Scan for the cell matching the given text and deliver its (X, Y) coordinate at center. 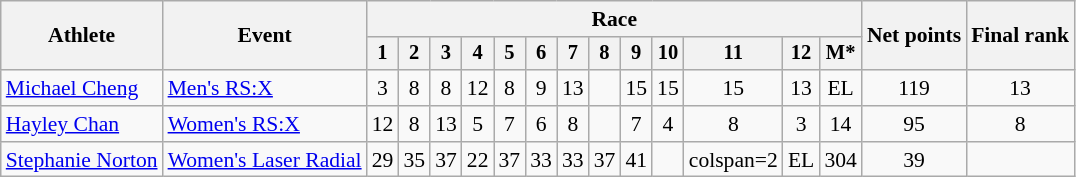
Athlete (82, 36)
M* (840, 54)
119 (914, 88)
Final rank (1020, 36)
2 (414, 54)
10 (668, 54)
EL (840, 88)
Event (265, 36)
14 (840, 124)
Net points (914, 36)
1 (383, 54)
Race (614, 19)
Michael Cheng (82, 88)
11 (734, 54)
Women's RS:X (265, 124)
Men's RS:X (265, 88)
95 (914, 124)
Hayley Chan (82, 124)
